Scan for the cell matching the given text and deliver its [x, y] coordinate at center. 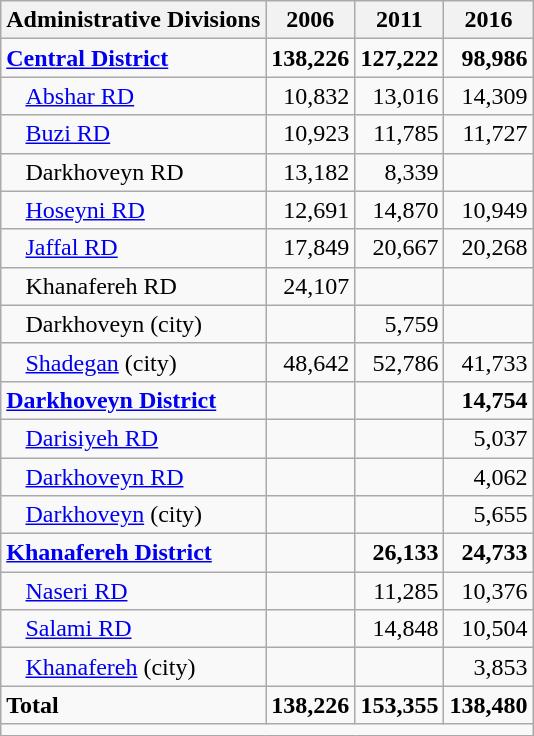
11,285 [400, 591]
Naseri RD [134, 591]
2011 [400, 20]
10,949 [488, 210]
Khanafereh District [134, 553]
Darisiyeh RD [134, 438]
2006 [310, 20]
5,759 [400, 324]
Total [134, 705]
Darkhoveyn District [134, 400]
5,655 [488, 515]
2016 [488, 20]
13,182 [310, 172]
14,848 [400, 629]
48,642 [310, 362]
14,870 [400, 210]
24,107 [310, 286]
127,222 [400, 58]
11,785 [400, 134]
153,355 [400, 705]
Hoseyni RD [134, 210]
14,309 [488, 96]
3,853 [488, 667]
24,733 [488, 553]
41,733 [488, 362]
98,986 [488, 58]
Abshar RD [134, 96]
20,667 [400, 248]
Buzi RD [134, 134]
Khanafereh RD [134, 286]
14,754 [488, 400]
5,037 [488, 438]
Shadegan (city) [134, 362]
Central District [134, 58]
11,727 [488, 134]
17,849 [310, 248]
13,016 [400, 96]
20,268 [488, 248]
12,691 [310, 210]
10,832 [310, 96]
Jaffal RD [134, 248]
10,923 [310, 134]
138,480 [488, 705]
Khanafereh (city) [134, 667]
8,339 [400, 172]
10,504 [488, 629]
Administrative Divisions [134, 20]
26,133 [400, 553]
52,786 [400, 362]
4,062 [488, 477]
10,376 [488, 591]
Salami RD [134, 629]
